Scan for the cell matching the given text and deliver its (x, y) coordinate at center. 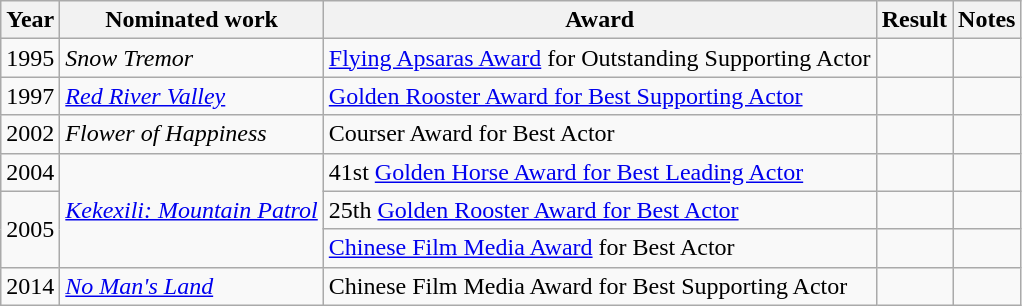
2005 (30, 229)
Award (600, 20)
Golden Rooster Award for Best Supporting Actor (600, 96)
Year (30, 20)
Flower of Happiness (192, 134)
1995 (30, 58)
1997 (30, 96)
Chinese Film Media Award for Best Supporting Actor (600, 286)
Notes (987, 20)
2014 (30, 286)
Chinese Film Media Award for Best Actor (600, 248)
Nominated work (192, 20)
Flying Apsaras Award for Outstanding Supporting Actor (600, 58)
Red River Valley (192, 96)
25th Golden Rooster Award for Best Actor (600, 210)
No Man's Land (192, 286)
Result (914, 20)
Courser Award for Best Actor (600, 134)
Kekexili: Mountain Patrol (192, 210)
2004 (30, 172)
41st Golden Horse Award for Best Leading Actor (600, 172)
Snow Tremor (192, 58)
2002 (30, 134)
